Extract the (x, y) coordinate from the center of the cell holding the provided text.  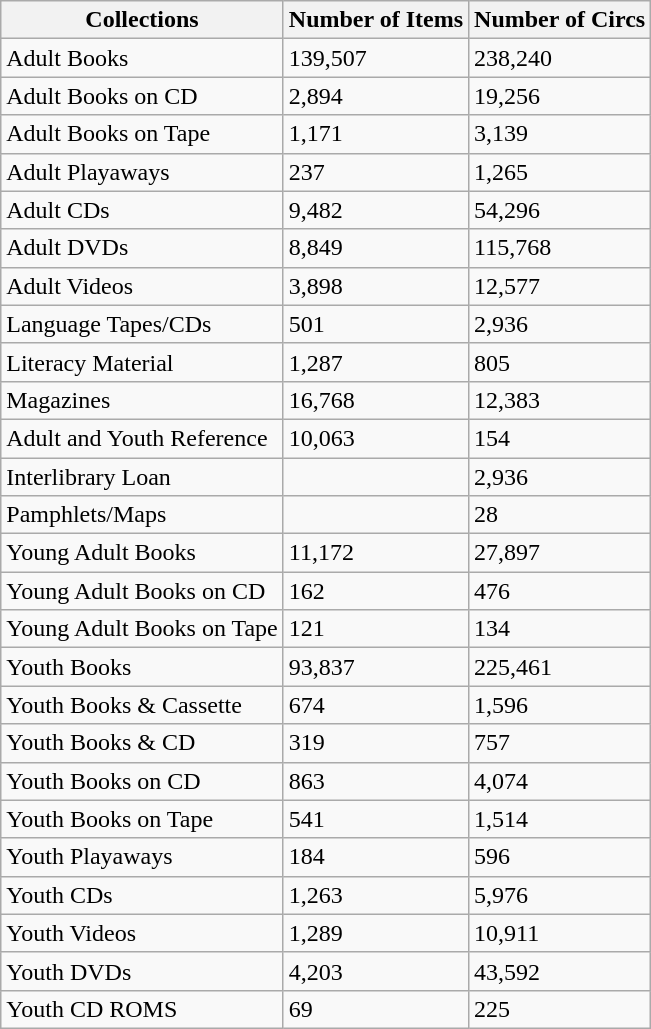
Youth CD ROMS (142, 1009)
93,837 (376, 667)
Pamphlets/Maps (142, 515)
Youth DVDs (142, 971)
27,897 (560, 553)
10,063 (376, 438)
1,289 (376, 933)
9,482 (376, 210)
1,263 (376, 895)
Adult CDs (142, 210)
Youth Books & Cassette (142, 705)
Adult Books (142, 58)
11,172 (376, 553)
19,256 (560, 96)
2,894 (376, 96)
596 (560, 857)
Language Tapes/CDs (142, 324)
863 (376, 781)
Number of Circs (560, 20)
225,461 (560, 667)
Magazines (142, 400)
5,976 (560, 895)
541 (376, 819)
319 (376, 743)
476 (560, 591)
43,592 (560, 971)
28 (560, 515)
8,849 (376, 248)
Interlibrary Loan (142, 477)
Young Adult Books on Tape (142, 629)
225 (560, 1009)
Youth Books & CD (142, 743)
54,296 (560, 210)
16,768 (376, 400)
10,911 (560, 933)
674 (376, 705)
12,383 (560, 400)
Adult Playaways (142, 172)
162 (376, 591)
Adult DVDs (142, 248)
Young Adult Books on CD (142, 591)
805 (560, 362)
Youth Books (142, 667)
Youth Books on Tape (142, 819)
Youth Books on CD (142, 781)
3,898 (376, 286)
Young Adult Books (142, 553)
Collections (142, 20)
1,171 (376, 134)
4,203 (376, 971)
3,139 (560, 134)
Youth Playaways (142, 857)
154 (560, 438)
Adult Books on CD (142, 96)
Number of Items (376, 20)
1,596 (560, 705)
Literacy Material (142, 362)
4,074 (560, 781)
1,514 (560, 819)
238,240 (560, 58)
Adult Videos (142, 286)
1,265 (560, 172)
Adult Books on Tape (142, 134)
12,577 (560, 286)
134 (560, 629)
Youth CDs (142, 895)
121 (376, 629)
Youth Videos (142, 933)
1,287 (376, 362)
237 (376, 172)
139,507 (376, 58)
69 (376, 1009)
757 (560, 743)
Adult and Youth Reference (142, 438)
184 (376, 857)
115,768 (560, 248)
501 (376, 324)
